Return the (x, y) coordinate for the center point of the cell that contains the specified text.  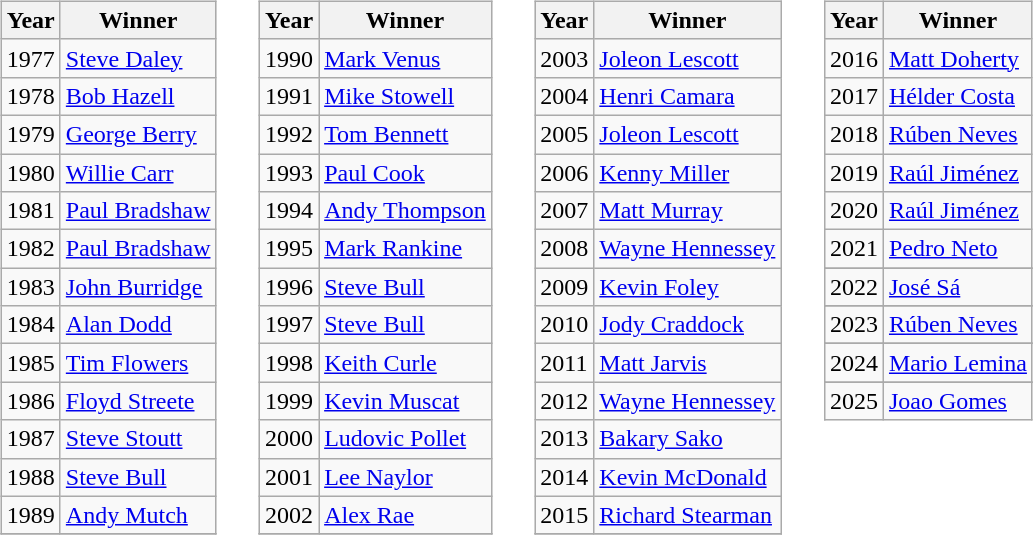
2003 (564, 58)
Kevin Muscat (406, 401)
2012 (564, 401)
Floyd Streete (138, 401)
Lee Naylor (406, 477)
2025 (854, 401)
1982 (30, 249)
1993 (290, 173)
1994 (290, 211)
1978 (30, 96)
2021 (854, 249)
Richard Stearman (688, 515)
1980 (30, 173)
2020 (854, 211)
2017 (854, 96)
Matt Doherty (958, 58)
2024 (854, 363)
2009 (564, 287)
Tim Flowers (138, 363)
2019 (854, 173)
1984 (30, 325)
1992 (290, 134)
John Burridge (138, 287)
Kevin McDonald (688, 477)
Alex Rae (406, 515)
1991 (290, 96)
1990 (290, 58)
Paul Cook (406, 173)
2015 (564, 515)
1987 (30, 439)
Kevin Foley (688, 287)
1999 (290, 401)
José Sá (958, 287)
1981 (30, 211)
2007 (564, 211)
Andy Thompson (406, 211)
Alan Dodd (138, 325)
Keith Curle (406, 363)
Joao Gomes (958, 401)
2013 (564, 439)
2010 (564, 325)
2001 (290, 477)
2023 (854, 325)
2011 (564, 363)
2008 (564, 249)
2000 (290, 439)
Ludovic Pollet (406, 439)
Willie Carr (138, 173)
Tom Bennett (406, 134)
Pedro Neto (958, 249)
1985 (30, 363)
Henri Camara (688, 96)
Jody Craddock (688, 325)
George Berry (138, 134)
Hélder Costa (958, 96)
Matt Jarvis (688, 363)
1995 (290, 249)
Andy Mutch (138, 515)
1983 (30, 287)
2014 (564, 477)
2006 (564, 173)
Mark Rankine (406, 249)
2005 (564, 134)
Kenny Miller (688, 173)
Mike Stowell (406, 96)
Mario Lemina (958, 363)
Mark Venus (406, 58)
2016 (854, 58)
Matt Murray (688, 211)
2018 (854, 134)
1977 (30, 58)
2004 (564, 96)
Bob Hazell (138, 96)
1998 (290, 363)
1997 (290, 325)
2002 (290, 515)
Bakary Sako (688, 439)
2022 (854, 287)
1986 (30, 401)
1988 (30, 477)
Steve Daley (138, 58)
1996 (290, 287)
1979 (30, 134)
Steve Stoutt (138, 439)
1989 (30, 515)
